Locate the cell with the specified text and output its (X, Y) center coordinate. 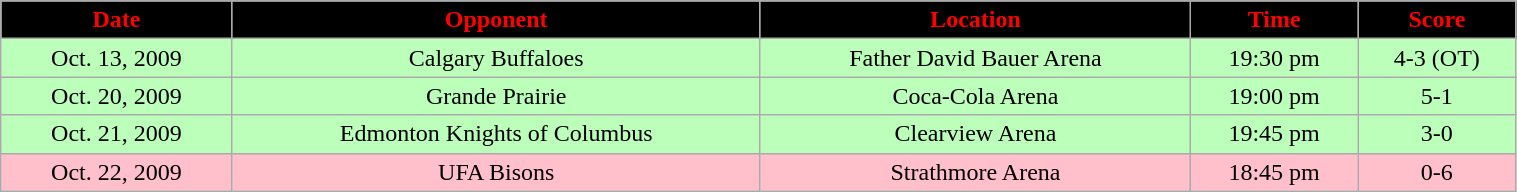
19:45 pm (1274, 134)
18:45 pm (1274, 172)
0-6 (1437, 172)
UFA Bisons (496, 172)
4-3 (OT) (1437, 58)
Edmonton Knights of Columbus (496, 134)
Oct. 21, 2009 (116, 134)
19:30 pm (1274, 58)
19:00 pm (1274, 96)
Oct. 22, 2009 (116, 172)
Opponent (496, 20)
Calgary Buffaloes (496, 58)
Oct. 13, 2009 (116, 58)
Strathmore Arena (975, 172)
Date (116, 20)
Clearview Arena (975, 134)
Score (1437, 20)
Time (1274, 20)
Grande Prairie (496, 96)
Coca-Cola Arena (975, 96)
Father David Bauer Arena (975, 58)
3-0 (1437, 134)
Oct. 20, 2009 (116, 96)
Location (975, 20)
5-1 (1437, 96)
